Find where the given text appears and provide that cell's center as [X, Y] coordinate. 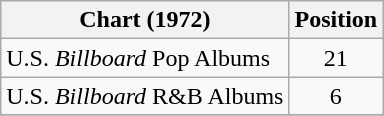
U.S. Billboard Pop Albums [145, 58]
21 [336, 58]
U.S. Billboard R&B Albums [145, 96]
Position [336, 20]
6 [336, 96]
Chart (1972) [145, 20]
